Pinpoint the cell where the given text exists, returning its [X, Y] midpoint coordinate. 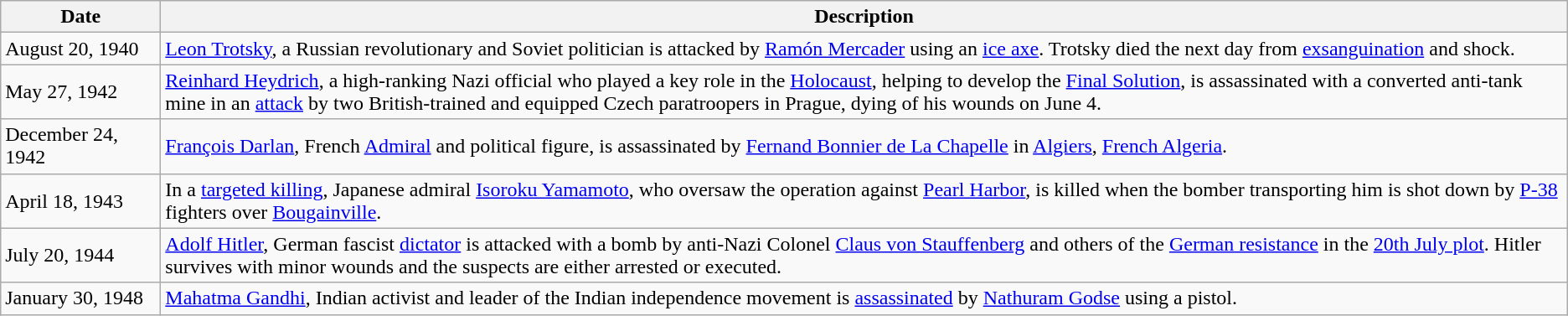
January 30, 1948 [80, 298]
Mahatma Gandhi, Indian activist and leader of the Indian independence movement is assassinated by Nathuram Godse using a pistol. [864, 298]
July 20, 1944 [80, 255]
December 24, 1942 [80, 146]
Description [864, 17]
August 20, 1940 [80, 49]
François Darlan, French Admiral and political figure, is assassinated by Fernand Bonnier de La Chapelle in Algiers, French Algeria. [864, 146]
May 27, 1942 [80, 92]
Date [80, 17]
April 18, 1943 [80, 201]
